From the cell containing the given text, extract its center point as [x, y] coordinate. 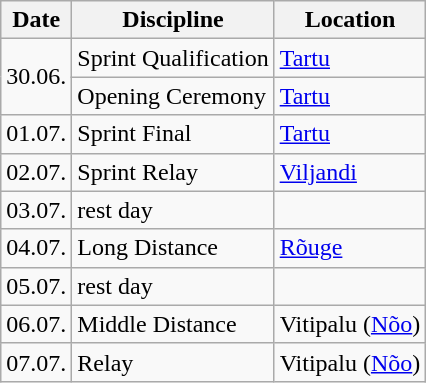
07.07. [36, 362]
01.07. [36, 134]
Long Distance [173, 248]
Sprint Final [173, 134]
Rõuge [350, 248]
Sprint Relay [173, 172]
06.07. [36, 324]
Middle Distance [173, 324]
05.07. [36, 286]
04.07. [36, 248]
02.07. [36, 172]
Sprint Qualification [173, 58]
Location [350, 20]
Opening Ceremony [173, 96]
Relay [173, 362]
30.06. [36, 77]
03.07. [36, 210]
Viljandi [350, 172]
Discipline [173, 20]
Date [36, 20]
